Return the (X, Y) coordinate for the center point of the cell that contains the specified text.  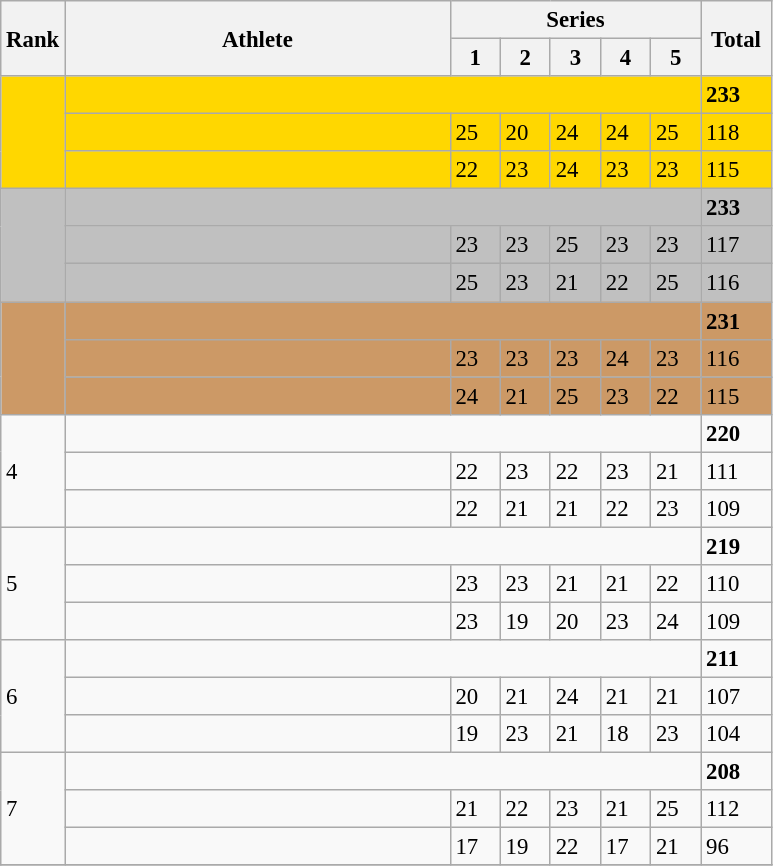
112 (736, 809)
219 (736, 546)
104 (736, 734)
Total (736, 38)
220 (736, 433)
Athlete (258, 38)
Series (576, 20)
107 (736, 697)
231 (736, 321)
6 (33, 696)
2 (525, 58)
208 (736, 772)
111 (736, 471)
7 (33, 810)
211 (736, 659)
118 (736, 133)
96 (736, 847)
1 (475, 58)
18 (625, 734)
Rank (33, 38)
110 (736, 584)
3 (575, 58)
117 (736, 245)
